Identify which cell holds the provided text, then report its [x, y] central coordinate. 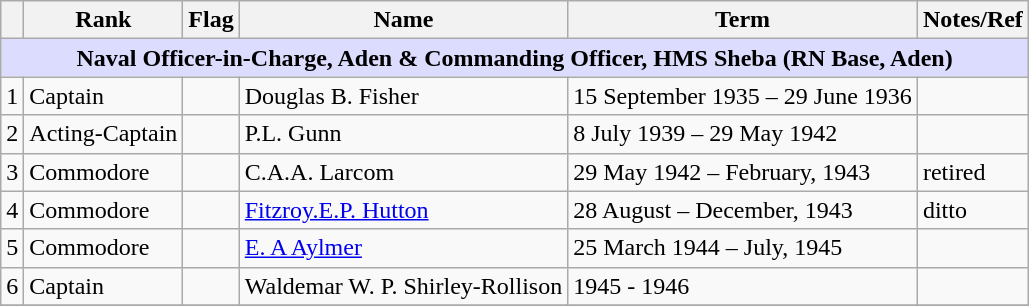
Term [743, 20]
5 [12, 248]
Fitzroy.E.P. Hutton [403, 210]
28 August – December, 1943 [743, 210]
1945 - 1946 [743, 286]
Flag [211, 20]
E. A Aylmer [403, 248]
C.A.A. Larcom [403, 172]
Notes/Ref [972, 20]
1 [12, 96]
ditto [972, 210]
P.L. Gunn [403, 134]
Waldemar W. P. Shirley-Rollison [403, 286]
25 March 1944 – July, 1945 [743, 248]
15 September 1935 – 29 June 1936 [743, 96]
2 [12, 134]
Douglas B. Fisher [403, 96]
Rank [104, 20]
8 July 1939 – 29 May 1942 [743, 134]
retired [972, 172]
6 [12, 286]
Name [403, 20]
Acting-Captain [104, 134]
Naval Officer-in-Charge, Aden & Commanding Officer, HMS Sheba (RN Base, Aden) [515, 58]
3 [12, 172]
4 [12, 210]
29 May 1942 – February, 1943 [743, 172]
